Pinpoint the cell where the given text exists, returning its (X, Y) midpoint coordinate. 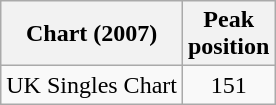
Peakposition (228, 34)
Chart (2007) (92, 34)
151 (228, 85)
UK Singles Chart (92, 85)
